Search for the cell housing the specified text and yield its [x, y] center coordinate. 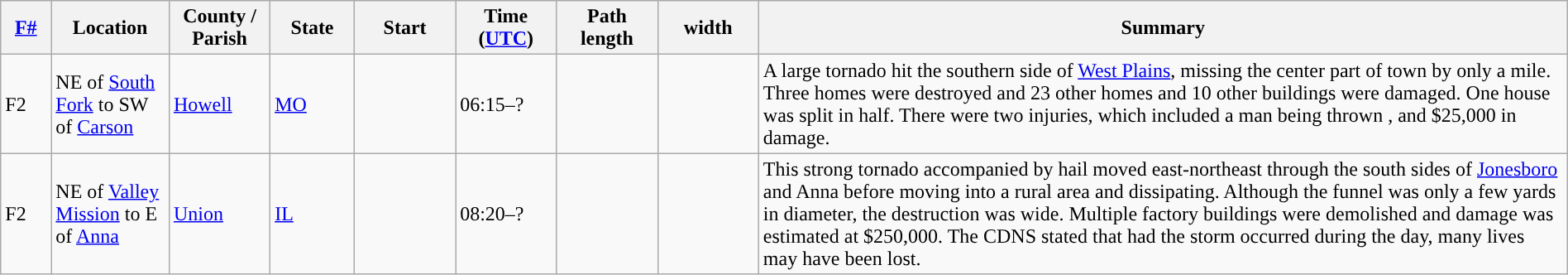
Union [219, 214]
F# [26, 28]
Summary [1163, 28]
MO [313, 104]
Time (UTC) [506, 28]
NE of South Fork to SW of Carson [111, 104]
width [708, 28]
State [313, 28]
NE of Valley Mission to E of Anna [111, 214]
06:15–? [506, 104]
08:20–? [506, 214]
Howell [219, 104]
Location [111, 28]
County / Parish [219, 28]
IL [313, 214]
Start [404, 28]
Path length [607, 28]
